Output the (x, y) coordinate of the center of the cell containing the given text.  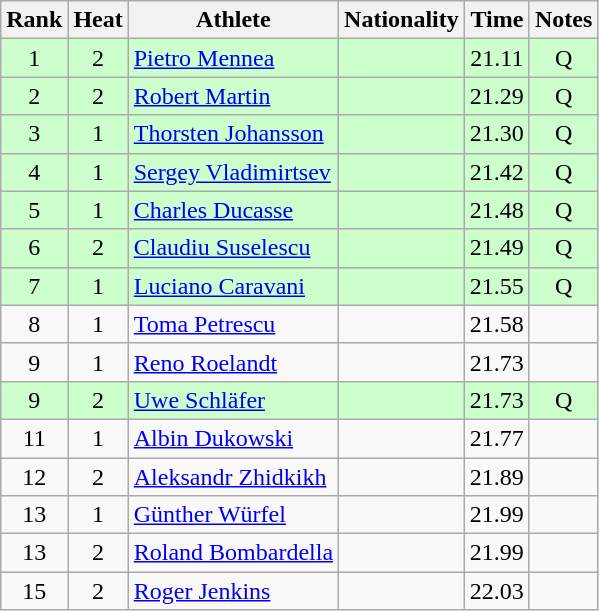
22.03 (496, 591)
21.11 (496, 58)
Sergey Vladimirtsev (233, 172)
Luciano Caravani (233, 286)
Roland Bombardella (233, 553)
21.29 (496, 96)
21.58 (496, 324)
7 (34, 286)
3 (34, 134)
21.89 (496, 477)
Athlete (233, 20)
11 (34, 438)
Time (496, 20)
Uwe Schläfer (233, 400)
Reno Roelandt (233, 362)
Roger Jenkins (233, 591)
Rank (34, 20)
Notes (563, 20)
Charles Ducasse (233, 210)
5 (34, 210)
Günther Würfel (233, 515)
Albin Dukowski (233, 438)
Aleksandr Zhidkikh (233, 477)
15 (34, 591)
21.49 (496, 248)
21.55 (496, 286)
8 (34, 324)
4 (34, 172)
6 (34, 248)
Pietro Mennea (233, 58)
Heat (98, 20)
21.42 (496, 172)
21.30 (496, 134)
21.77 (496, 438)
Toma Petrescu (233, 324)
12 (34, 477)
Thorsten Johansson (233, 134)
Nationality (402, 20)
Claudiu Suselescu (233, 248)
21.48 (496, 210)
Robert Martin (233, 96)
